Detect which cell encompasses the target text, then output its [X, Y] center coordinate. 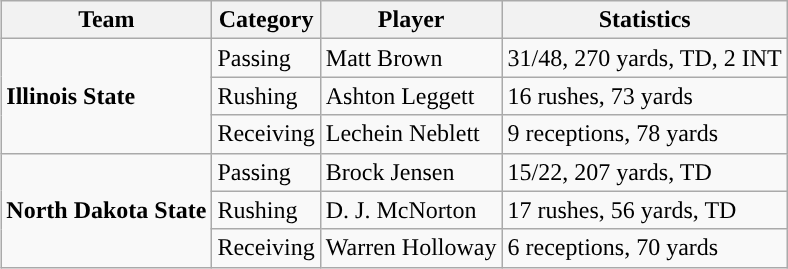
Statistics [644, 20]
Lechein Neblett [411, 134]
15/22, 207 yards, TD [644, 172]
6 receptions, 70 yards [644, 248]
16 rushes, 73 yards [644, 96]
31/48, 270 yards, TD, 2 INT [644, 58]
D. J. McNorton [411, 210]
17 rushes, 56 yards, TD [644, 210]
Warren Holloway [411, 248]
North Dakota State [106, 210]
Category [266, 20]
9 receptions, 78 yards [644, 134]
Ashton Leggett [411, 96]
Brock Jensen [411, 172]
Player [411, 20]
Matt Brown [411, 58]
Illinois State [106, 96]
Team [106, 20]
